Return (X, Y) of the center of cell containing provided text 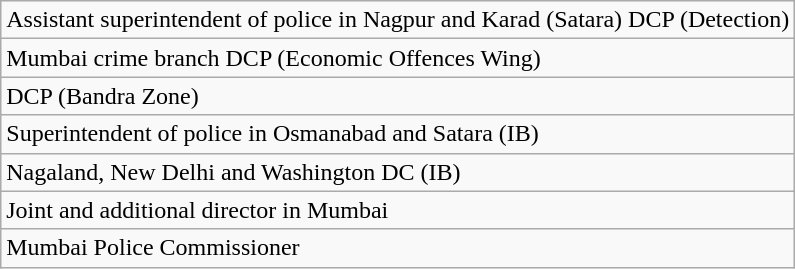
Superintendent of police in Osmanabad and Satara (IB) (398, 134)
Joint and additional director in Mumbai (398, 210)
Nagaland, New Delhi and Washington DC (IB) (398, 172)
Mumbai Police Commissioner (398, 248)
Mumbai crime branch DCP (Economic Offences Wing) (398, 58)
DCP (Bandra Zone) (398, 96)
Assistant superintendent of police in Nagpur and Karad (Satara) DCP (Detection) (398, 20)
